For the text-containing cell, return its midpoint in (X, Y) coordinate format. 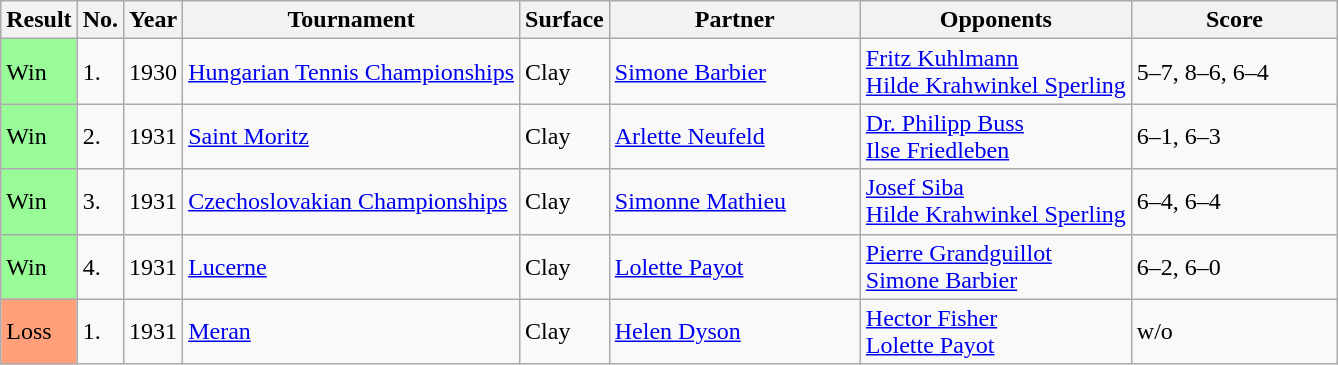
Hector Fisher Lolette Payot (996, 332)
Surface (565, 20)
4. (100, 266)
Year (154, 20)
Partner (734, 20)
Arlette Neufeld (734, 136)
Dr. Philipp Buss Ilse Friedleben (996, 136)
Lolette Payot (734, 266)
6–1, 6–3 (1234, 136)
Meran (352, 332)
6–4, 6–4 (1234, 202)
1930 (154, 72)
Score (1234, 20)
Czechoslovakian Championships (352, 202)
Fritz Kuhlmann Hilde Krahwinkel Sperling (996, 72)
No. (100, 20)
Pierre Grandguillot Simone Barbier (996, 266)
Helen Dyson (734, 332)
Tournament (352, 20)
2. (100, 136)
Josef Siba Hilde Krahwinkel Sperling (996, 202)
Lucerne (352, 266)
Result (39, 20)
Simone Barbier (734, 72)
Saint Moritz (352, 136)
Loss (39, 332)
w/o (1234, 332)
Opponents (996, 20)
6–2, 6–0 (1234, 266)
Hungarian Tennis Championships (352, 72)
Simonne Mathieu (734, 202)
3. (100, 202)
5–7, 8–6, 6–4 (1234, 72)
